Search for the cell housing the specified text and yield its [x, y] center coordinate. 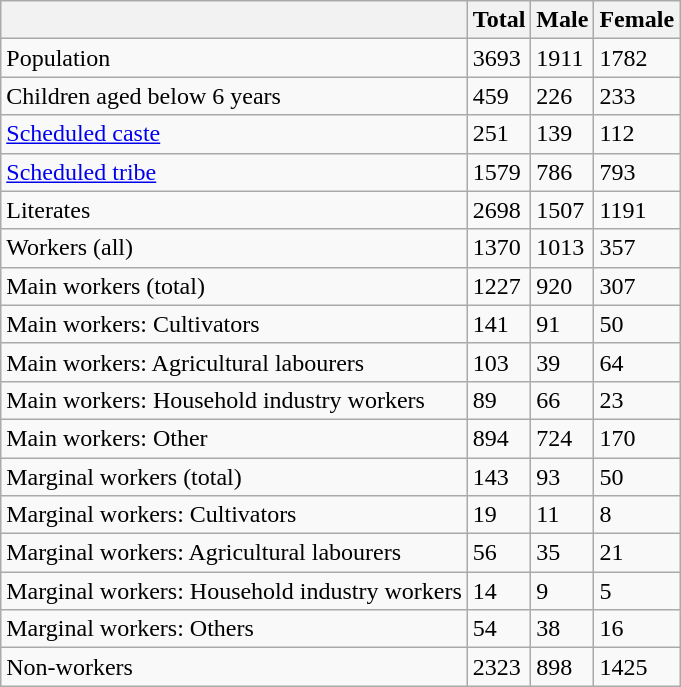
Scheduled tribe [234, 172]
Male [562, 20]
786 [562, 172]
Population [234, 58]
21 [637, 553]
93 [562, 477]
251 [499, 134]
894 [499, 438]
Marginal workers: Agricultural labourers [234, 553]
5 [637, 591]
920 [562, 286]
64 [637, 362]
226 [562, 96]
Scheduled caste [234, 134]
793 [637, 172]
Workers (all) [234, 248]
141 [499, 324]
56 [499, 553]
357 [637, 248]
459 [499, 96]
23 [637, 400]
170 [637, 438]
14 [499, 591]
9 [562, 591]
1425 [637, 667]
11 [562, 515]
1507 [562, 210]
66 [562, 400]
2323 [499, 667]
Total [499, 20]
Children aged below 6 years [234, 96]
307 [637, 286]
1227 [499, 286]
Marginal workers: Others [234, 629]
91 [562, 324]
39 [562, 362]
19 [499, 515]
54 [499, 629]
Main workers: Cultivators [234, 324]
1911 [562, 58]
Literates [234, 210]
16 [637, 629]
233 [637, 96]
Non-workers [234, 667]
1782 [637, 58]
8 [637, 515]
1579 [499, 172]
1370 [499, 248]
Main workers (total) [234, 286]
143 [499, 477]
Marginal workers: Cultivators [234, 515]
724 [562, 438]
112 [637, 134]
Main workers: Household industry workers [234, 400]
1191 [637, 210]
103 [499, 362]
3693 [499, 58]
38 [562, 629]
898 [562, 667]
139 [562, 134]
2698 [499, 210]
Main workers: Other [234, 438]
Marginal workers: Household industry workers [234, 591]
Female [637, 20]
Marginal workers (total) [234, 477]
Main workers: Agricultural labourers [234, 362]
35 [562, 553]
1013 [562, 248]
89 [499, 400]
